Locate the cell with the specified text and output its [X, Y] center coordinate. 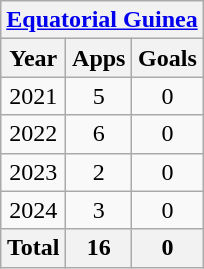
Goals [168, 58]
5 [99, 96]
Equatorial Guinea [102, 20]
2021 [34, 96]
6 [99, 134]
Apps [99, 58]
2023 [34, 172]
2 [99, 172]
16 [99, 248]
2022 [34, 134]
2024 [34, 210]
3 [99, 210]
Total [34, 248]
Year [34, 58]
